Provide the [x, y] coordinate of the cell's center where the given text is located.  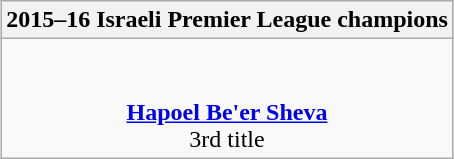
Hapoel Be'er Sheva3rd title [228, 98]
2015–16 Israeli Premier League champions [228, 20]
